Extract the (X, Y) coordinate from the center of the cell holding the provided text.  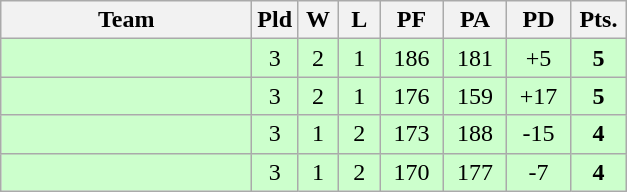
181 (475, 58)
176 (412, 96)
PA (475, 20)
Pld (275, 20)
PF (412, 20)
Pts. (598, 20)
173 (412, 134)
159 (475, 96)
PD (539, 20)
188 (475, 134)
186 (412, 58)
170 (412, 172)
-7 (539, 172)
+5 (539, 58)
W (318, 20)
Team (126, 20)
L (360, 20)
177 (475, 172)
-15 (539, 134)
+17 (539, 96)
